Scan for the cell matching the given text and deliver its (x, y) coordinate at center. 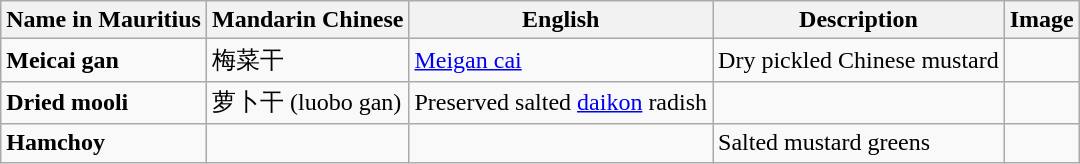
萝卜干 (luobo gan) (307, 102)
English (561, 20)
Meigan cai (561, 60)
Name in Mauritius (104, 20)
Meicai gan (104, 60)
Dry pickled Chinese mustard (859, 60)
梅菜干 (307, 60)
Dried mooli (104, 102)
Preserved salted daikon radish (561, 102)
Salted mustard greens (859, 143)
Description (859, 20)
Mandarin Chinese (307, 20)
Image (1042, 20)
Hamchoy (104, 143)
